Search for the cell housing the specified text and yield its [X, Y] center coordinate. 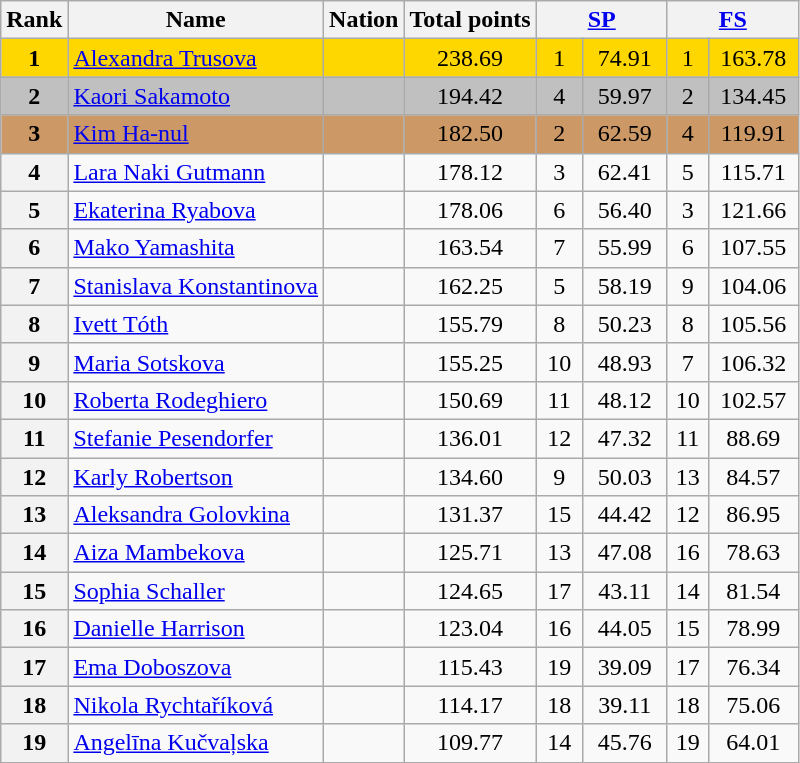
114.17 [470, 705]
155.25 [470, 362]
Rank [34, 20]
39.09 [624, 667]
Danielle Harrison [196, 629]
121.66 [753, 210]
Alexandra Trusova [196, 58]
163.78 [753, 58]
Stefanie Pesendorfer [196, 438]
78.99 [753, 629]
106.32 [753, 362]
SP [602, 20]
59.97 [624, 96]
84.57 [753, 477]
134.60 [470, 477]
Nation [364, 20]
162.25 [470, 286]
48.12 [624, 400]
Roberta Rodeghiero [196, 400]
194.42 [470, 96]
44.05 [624, 629]
Ema Doboszova [196, 667]
Karly Robertson [196, 477]
131.37 [470, 515]
124.65 [470, 591]
55.99 [624, 248]
50.23 [624, 324]
75.06 [753, 705]
104.06 [753, 286]
Kaori Sakamoto [196, 96]
44.42 [624, 515]
88.69 [753, 438]
Name [196, 20]
Aiza Mambekova [196, 553]
107.55 [753, 248]
136.01 [470, 438]
134.45 [753, 96]
Nikola Rychtaříková [196, 705]
76.34 [753, 667]
Mako Yamashita [196, 248]
81.54 [753, 591]
Ekaterina Ryabova [196, 210]
64.01 [753, 743]
178.12 [470, 172]
FS [732, 20]
Kim Ha-nul [196, 134]
115.43 [470, 667]
Stanislava Konstantinova [196, 286]
43.11 [624, 591]
50.03 [624, 477]
58.19 [624, 286]
105.56 [753, 324]
109.77 [470, 743]
47.32 [624, 438]
Sophia Schaller [196, 591]
78.63 [753, 553]
115.71 [753, 172]
62.59 [624, 134]
45.76 [624, 743]
150.69 [470, 400]
155.79 [470, 324]
163.54 [470, 248]
123.04 [470, 629]
Total points [470, 20]
Lara Naki Gutmann [196, 172]
178.06 [470, 210]
Aleksandra Golovkina [196, 515]
119.91 [753, 134]
62.41 [624, 172]
48.93 [624, 362]
74.91 [624, 58]
125.71 [470, 553]
47.08 [624, 553]
86.95 [753, 515]
102.57 [753, 400]
Maria Sotskova [196, 362]
Angelīna Kučvaļska [196, 743]
39.11 [624, 705]
238.69 [470, 58]
182.50 [470, 134]
Ivett Tóth [196, 324]
56.40 [624, 210]
